Provide the [x, y] coordinate of the cell's center where the given text is located.  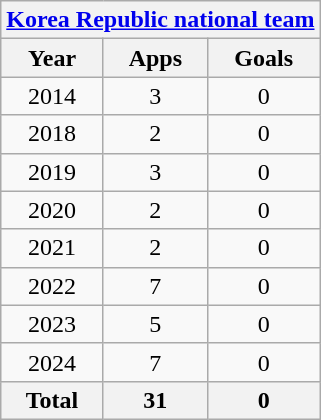
2020 [52, 210]
2021 [52, 248]
2022 [52, 286]
2023 [52, 324]
2019 [52, 172]
2014 [52, 96]
Apps [155, 58]
2018 [52, 134]
Total [52, 400]
Goals [264, 58]
2024 [52, 362]
31 [155, 400]
5 [155, 324]
Korea Republic national team [160, 20]
Year [52, 58]
